Locate the cell with the specified text and output its (x, y) center coordinate. 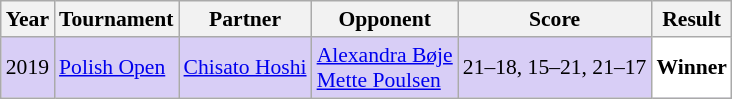
Year (28, 19)
Tournament (116, 19)
Score (555, 19)
Winner (692, 68)
21–18, 15–21, 21–17 (555, 68)
Result (692, 19)
Polish Open (116, 68)
Partner (246, 19)
Opponent (385, 19)
2019 (28, 68)
Chisato Hoshi (246, 68)
Alexandra Bøje Mette Poulsen (385, 68)
